Output the (x, y) coordinate of the center of the cell containing the given text.  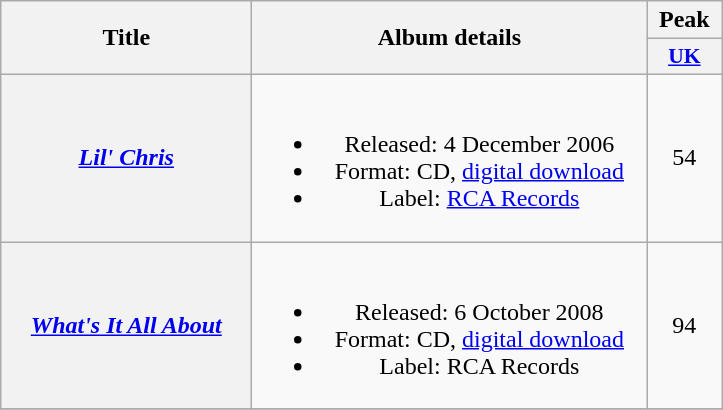
Title (126, 38)
Released: 6 October 2008Format: CD, digital downloadLabel: RCA Records (450, 326)
What's It All About (126, 326)
94 (684, 326)
Lil' Chris (126, 158)
54 (684, 158)
Album details (450, 38)
Peak (684, 20)
UK (684, 57)
Released: 4 December 2006Format: CD, digital downloadLabel: RCA Records (450, 158)
